Return the [X, Y] coordinate for the center point of the cell that contains the specified text.  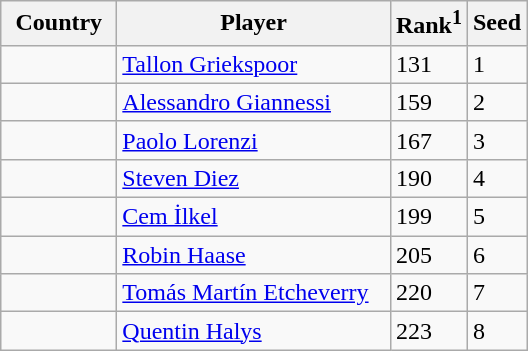
1 [496, 64]
Robin Haase [254, 255]
5 [496, 217]
Steven Diez [254, 178]
Paolo Lorenzi [254, 140]
Quentin Halys [254, 331]
223 [428, 331]
Rank1 [428, 24]
Cem İlkel [254, 217]
Alessandro Giannessi [254, 102]
2 [496, 102]
Player [254, 24]
4 [496, 178]
159 [428, 102]
Seed [496, 24]
Country [59, 24]
Tomás Martín Etcheverry [254, 293]
8 [496, 331]
Tallon Griekspoor [254, 64]
131 [428, 64]
7 [496, 293]
167 [428, 140]
199 [428, 217]
205 [428, 255]
6 [496, 255]
190 [428, 178]
3 [496, 140]
220 [428, 293]
